Determine the (X, Y) coordinate at the center of the cell enclosing the given text.  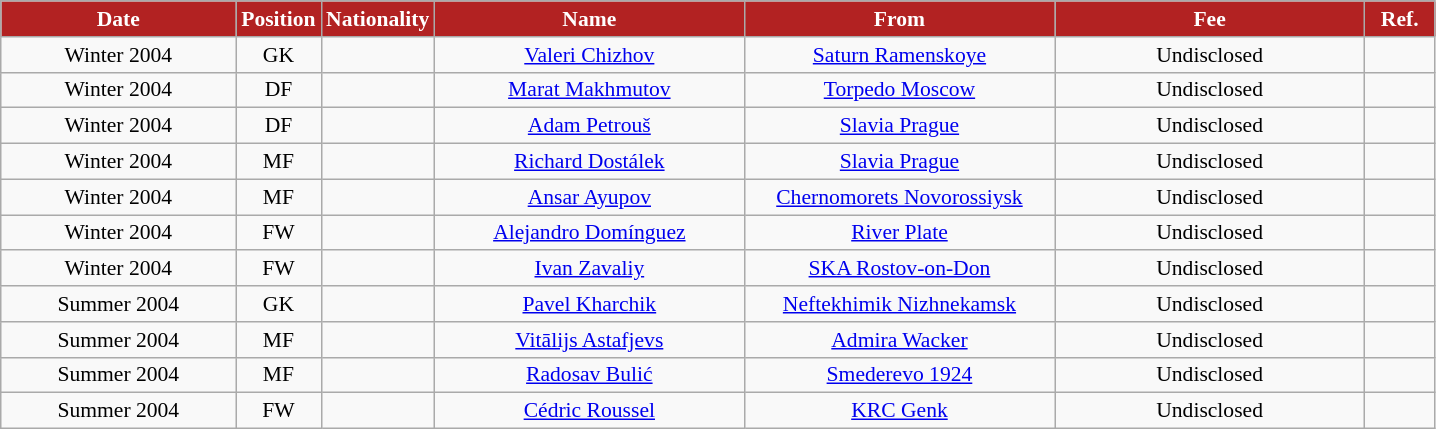
Nationality (378, 19)
Neftekhimik Nizhnekamsk (899, 304)
Ref. (1400, 19)
Ivan Zavaliy (589, 269)
Chernomorets Novorossiysk (899, 197)
Alejandro Domínguez (589, 233)
Marat Makhmutov (589, 90)
Name (589, 19)
Radosav Bulić (589, 375)
Pavel Kharchik (589, 304)
Torpedo Moscow (899, 90)
Fee (1210, 19)
Smederevo 1924 (899, 375)
Ansar Ayupov (589, 197)
River Plate (899, 233)
Cédric Roussel (589, 411)
From (899, 19)
Richard Dostálek (589, 162)
Position (278, 19)
Adam Petrouš (589, 126)
SKA Rostov-on-Don (899, 269)
Vitālijs Astafjevs (589, 340)
Valeri Chizhov (589, 55)
Date (118, 19)
Admira Wacker (899, 340)
KRC Genk (899, 411)
Saturn Ramenskoye (899, 55)
